Locate the cell with the specified text and output its [X, Y] center coordinate. 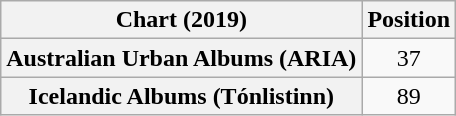
Icelandic Albums (Tónlistinn) [182, 96]
Australian Urban Albums (ARIA) [182, 58]
Chart (2019) [182, 20]
Position [409, 20]
37 [409, 58]
89 [409, 96]
